Locate the cell with the specified text and output its (X, Y) center coordinate. 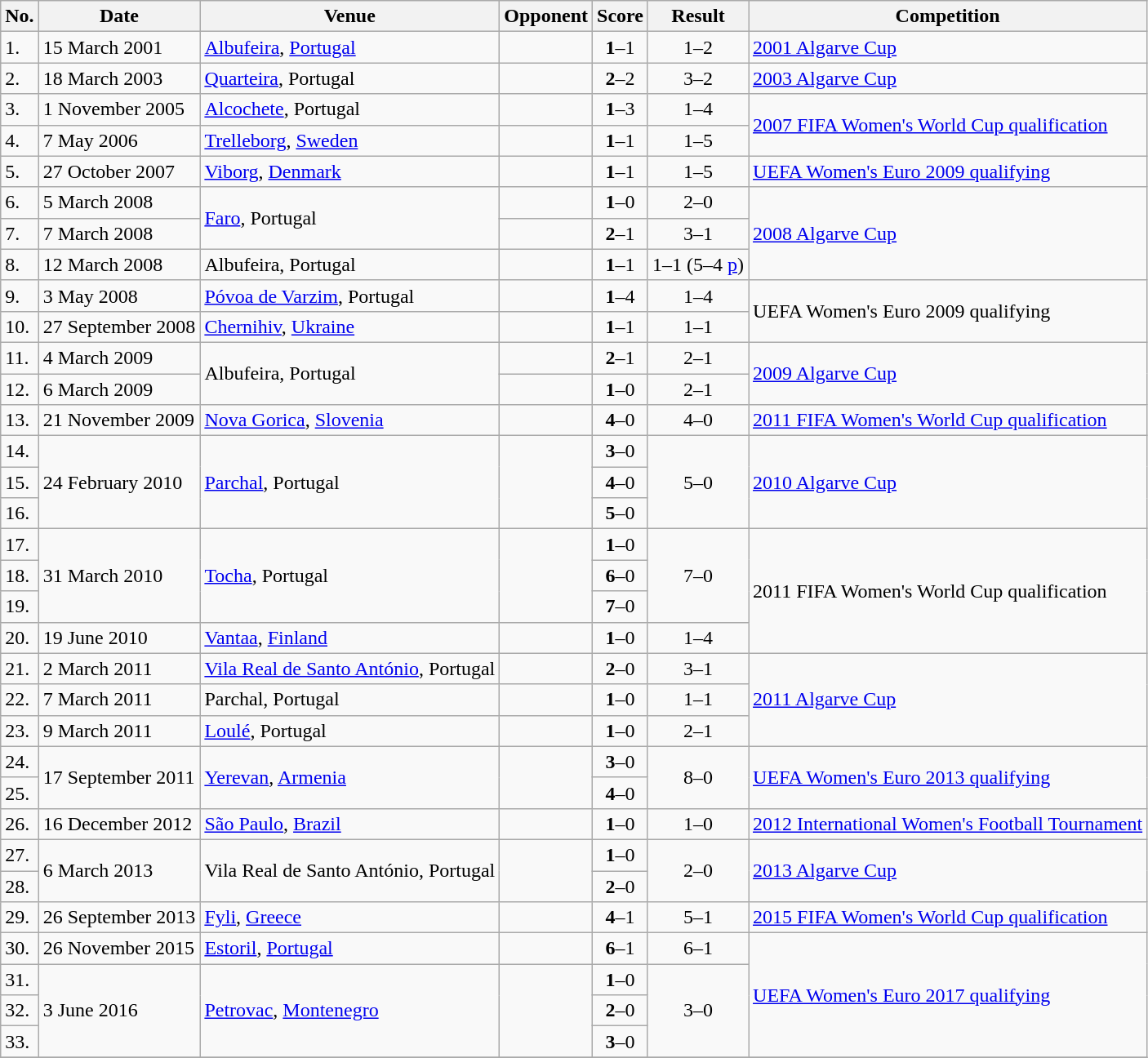
14. (20, 451)
Venue (349, 16)
2012 International Women's Football Tournament (948, 824)
Chernihiv, Ukraine (349, 327)
2010 Algarve Cup (948, 482)
2011 Algarve Cup (948, 700)
Trelleborg, Sweden (349, 140)
6 March 2013 (119, 870)
UEFA Women's Euro 2013 qualifying (948, 777)
24 February 2010 (119, 482)
31 March 2010 (119, 576)
Estoril, Portugal (349, 949)
13. (20, 420)
3. (20, 109)
7 March 2011 (119, 700)
Tocha, Portugal (349, 576)
10. (20, 327)
7 May 2006 (119, 140)
27. (20, 855)
12 March 2008 (119, 264)
5 March 2008 (119, 202)
Faro, Portugal (349, 218)
29. (20, 918)
11. (20, 358)
Date (119, 16)
2–2 (621, 78)
Loulé, Portugal (349, 731)
Opponent (546, 16)
2013 Algarve Cup (948, 870)
23. (20, 731)
Póvoa de Varzim, Portugal (349, 296)
1–2 (697, 47)
4. (20, 140)
2 March 2011 (119, 669)
32. (20, 1011)
2007 FIFA Women's World Cup qualification (948, 125)
5. (20, 171)
28. (20, 886)
Fyli, Greece (349, 918)
1. (20, 47)
Vantaa, Finland (349, 638)
7 March 2008 (119, 233)
No. (20, 16)
Competition (948, 16)
3 May 2008 (119, 296)
2008 Algarve Cup (948, 233)
21 November 2009 (119, 420)
1–1 (5–4 p) (697, 264)
2. (20, 78)
18. (20, 576)
16. (20, 513)
15 March 2001 (119, 47)
15. (20, 482)
12. (20, 389)
5–1 (697, 918)
Nova Gorica, Slovenia (349, 420)
Score (621, 16)
9 March 2011 (119, 731)
24. (20, 762)
Viborg, Denmark (349, 171)
Yerevan, Armenia (349, 777)
18 March 2003 (119, 78)
Petrovac, Montenegro (349, 1011)
9. (20, 296)
33. (20, 1042)
17. (20, 545)
26 November 2015 (119, 949)
19 June 2010 (119, 638)
1–3 (621, 109)
UEFA Women's Euro 2017 qualifying (948, 995)
7. (20, 233)
1 November 2005 (119, 109)
20. (20, 638)
Quarteira, Portugal (349, 78)
2009 Algarve Cup (948, 373)
22. (20, 700)
30. (20, 949)
6. (20, 202)
Result (697, 16)
21. (20, 669)
3–2 (697, 78)
31. (20, 980)
6–0 (621, 576)
26 September 2013 (119, 918)
Alcochete, Portugal (349, 109)
19. (20, 607)
2003 Algarve Cup (948, 78)
26. (20, 824)
8–0 (697, 777)
8. (20, 264)
27 September 2008 (119, 327)
27 October 2007 (119, 171)
3 June 2016 (119, 1011)
2015 FIFA Women's World Cup qualification (948, 918)
São Paulo, Brazil (349, 824)
4–1 (621, 918)
4 March 2009 (119, 358)
2001 Algarve Cup (948, 47)
25. (20, 793)
16 December 2012 (119, 824)
6 March 2009 (119, 389)
17 September 2011 (119, 777)
